Detect which cell encompasses the target text, then output its (X, Y) center coordinate. 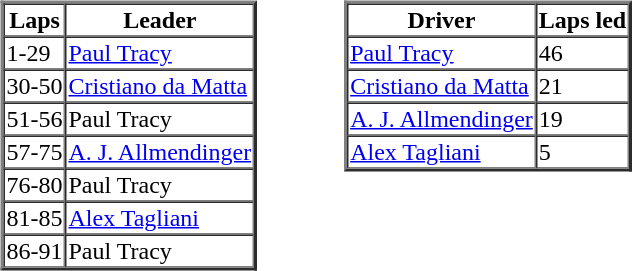
21 (582, 86)
81-85 (35, 218)
1-29 (35, 52)
86-91 (35, 250)
76-80 (35, 184)
57-75 (35, 152)
51-56 (35, 118)
5 (582, 152)
30-50 (35, 86)
Leader (160, 20)
Laps led (582, 20)
46 (582, 52)
Driver (442, 20)
Laps (35, 20)
19 (582, 118)
